Provide the (x, y) coordinate of the cell's center where the given text is located.  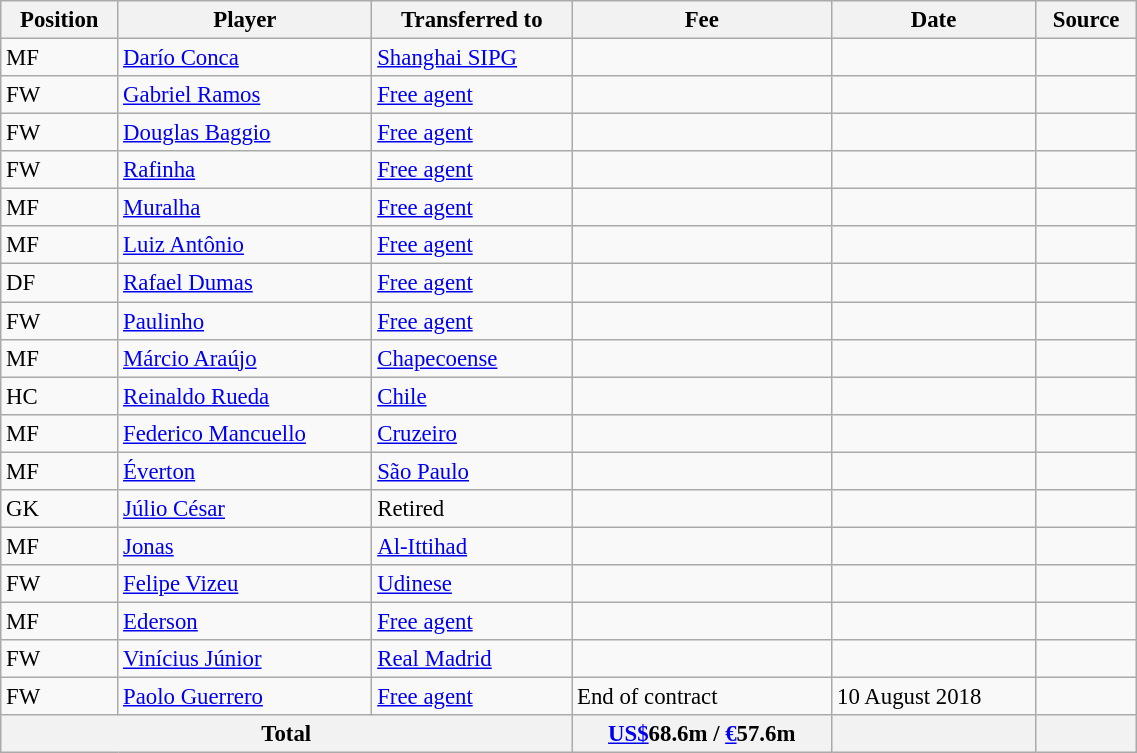
Date (934, 20)
Ederson (245, 621)
São Paulo (472, 471)
Position (60, 20)
Paolo Guerrero (245, 697)
Rafael Dumas (245, 283)
10 August 2018 (934, 697)
Source (1086, 20)
Luiz Antônio (245, 245)
GK (60, 509)
Júlio César (245, 509)
Al-Ittihad (472, 546)
Jonas (245, 546)
Paulinho (245, 321)
Real Madrid (472, 659)
HC (60, 396)
Muralha (245, 208)
Retired (472, 509)
Gabriel Ramos (245, 95)
Rafinha (245, 170)
Reinaldo Rueda (245, 396)
Chapecoense (472, 358)
End of contract (702, 697)
Fee (702, 20)
Felipe Vizeu (245, 584)
Chile (472, 396)
Douglas Baggio (245, 133)
US$68.6m / €57.6m (702, 734)
Márcio Araújo (245, 358)
Shanghai SIPG (472, 58)
Vinícius Júnior (245, 659)
DF (60, 283)
Éverton (245, 471)
Cruzeiro (472, 433)
Player (245, 20)
Darío Conca (245, 58)
Federico Mancuello (245, 433)
Total (286, 734)
Udinese (472, 584)
Transferred to (472, 20)
